Return the [X, Y] coordinate for the center point of the cell that contains the specified text.  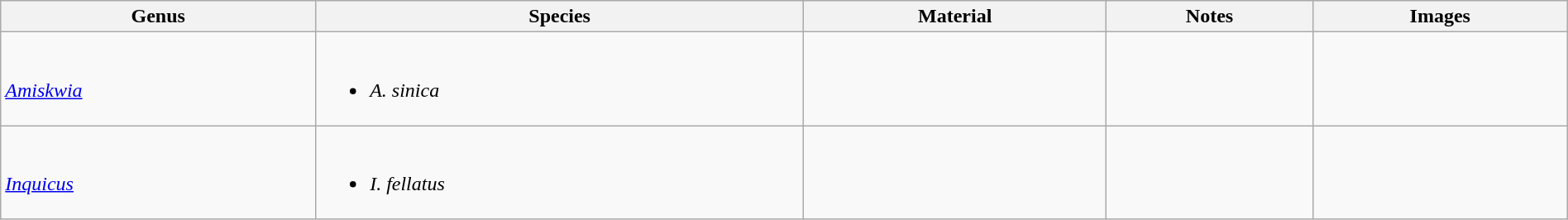
A. sinica [560, 79]
Inquicus [159, 172]
I. fellatus [560, 172]
Images [1440, 17]
Amiskwia [159, 79]
Genus [159, 17]
Material [955, 17]
Notes [1210, 17]
Species [560, 17]
